Return the [X, Y] coordinate for the center point of the cell that contains the specified text.  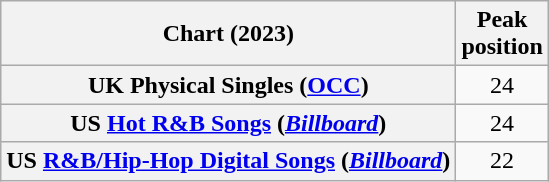
Peakposition [502, 34]
Chart (2023) [228, 34]
22 [502, 161]
US Hot R&B Songs (Billboard) [228, 123]
US R&B/Hip-Hop Digital Songs (Billboard) [228, 161]
UK Physical Singles (OCC) [228, 85]
